Search for the cell housing the specified text and yield its (x, y) center coordinate. 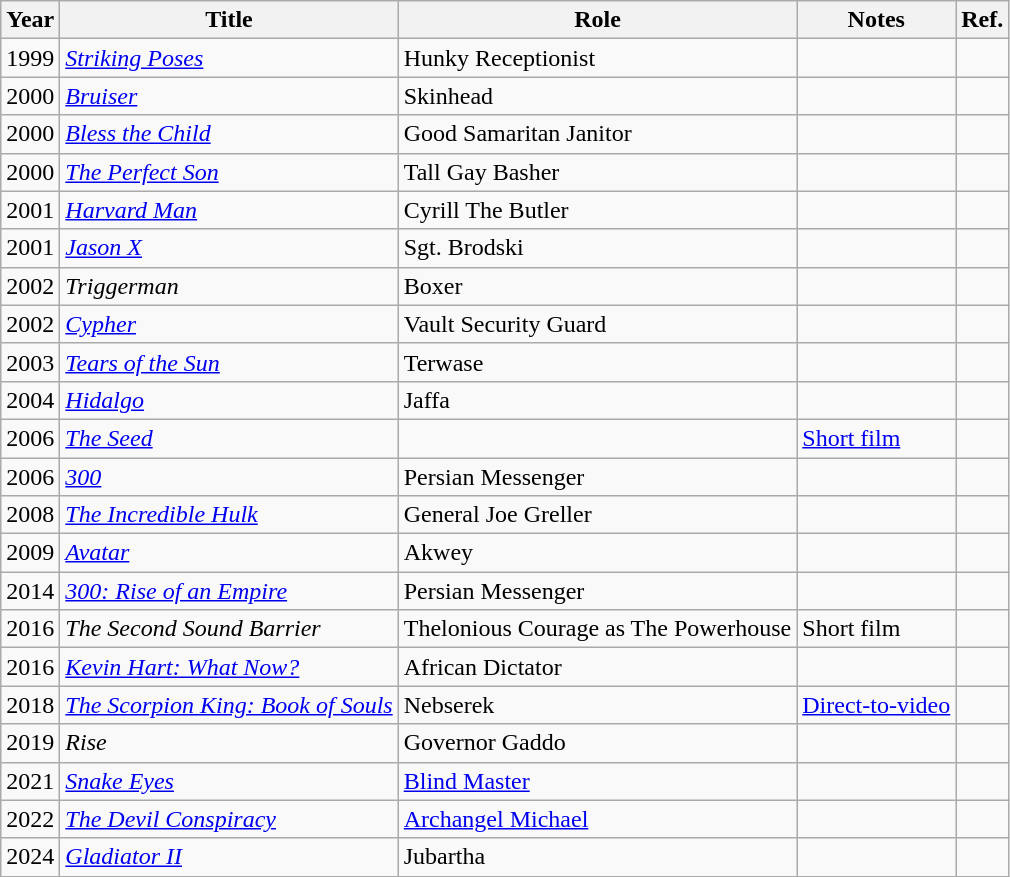
The Second Sound Barrier (229, 629)
Direct-to-video (876, 705)
Ref. (982, 20)
Archangel Michael (598, 819)
Thelonious Courage as The Powerhouse (598, 629)
Harvard Man (229, 210)
Gladiator II (229, 857)
Good Samaritan Janitor (598, 134)
Rise (229, 743)
Blind Master (598, 781)
Tall Gay Basher (598, 172)
Jason X (229, 248)
Role (598, 20)
Notes (876, 20)
The Perfect Son (229, 172)
2009 (30, 553)
2018 (30, 705)
Hunky Receptionist (598, 58)
Bruiser (229, 96)
Hidalgo (229, 400)
Cyrill The Butler (598, 210)
2008 (30, 515)
1999 (30, 58)
Striking Poses (229, 58)
The Devil Conspiracy (229, 819)
Avatar (229, 553)
Jaffa (598, 400)
Title (229, 20)
The Scorpion King: Book of Souls (229, 705)
Triggerman (229, 286)
Governor Gaddo (598, 743)
Kevin Hart: What Now? (229, 667)
The Seed (229, 438)
African Dictator (598, 667)
2024 (30, 857)
The Incredible Hulk (229, 515)
Snake Eyes (229, 781)
Boxer (598, 286)
Cypher (229, 324)
2021 (30, 781)
Sgt. Brodski (598, 248)
General Joe Greller (598, 515)
Tears of the Sun (229, 362)
2003 (30, 362)
Jubartha (598, 857)
Akwey (598, 553)
300: Rise of an Empire (229, 591)
Vault Security Guard (598, 324)
Nebserek (598, 705)
Terwase (598, 362)
2014 (30, 591)
Bless the Child (229, 134)
2022 (30, 819)
300 (229, 477)
Year (30, 20)
Skinhead (598, 96)
2019 (30, 743)
2004 (30, 400)
